Provide the (x, y) coordinate of the cell's center where the given text is located.  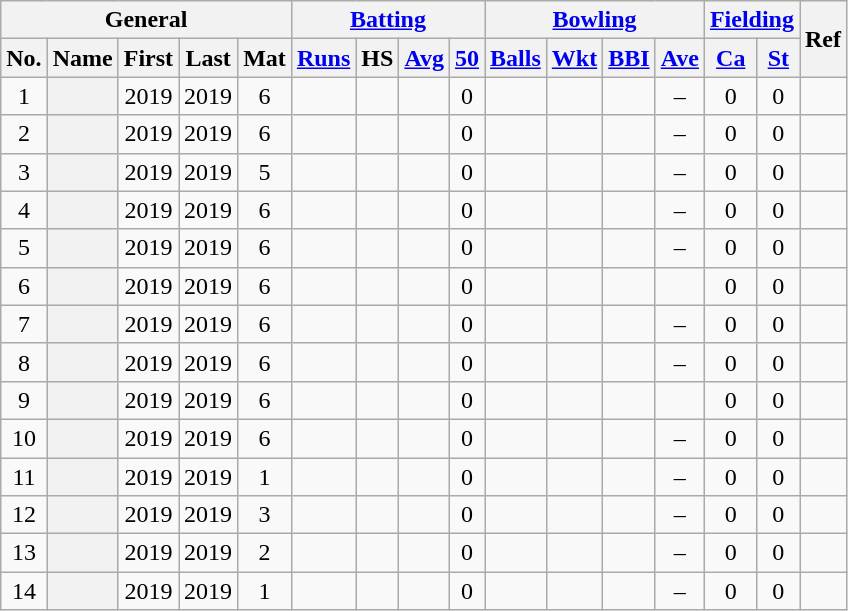
Name (82, 58)
13 (24, 553)
No. (24, 58)
BBI (629, 58)
Wkt (574, 58)
Balls (516, 58)
11 (24, 477)
10 (24, 438)
Avg (424, 58)
Batting (388, 20)
First (148, 58)
Fielding (752, 20)
Last (208, 58)
Ref (824, 39)
Bowling (595, 20)
9 (24, 400)
Mat (265, 58)
St (778, 58)
Ca (730, 58)
14 (24, 591)
12 (24, 515)
7 (24, 324)
General (146, 20)
HS (378, 58)
4 (24, 210)
50 (466, 58)
8 (24, 362)
Runs (323, 58)
Ave (680, 58)
